Detect which cell encompasses the target text, then output its [X, Y] center coordinate. 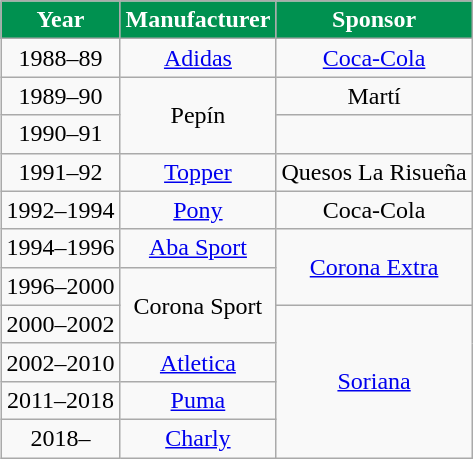
2002–2010 [60, 362]
Topper [198, 172]
Atletica [198, 362]
Corona Extra [374, 267]
Year [60, 20]
1989–90 [60, 96]
Manufacturer [198, 20]
1994–1996 [60, 248]
Martí [374, 96]
Sponsor [374, 20]
Aba Sport [198, 248]
1996–2000 [60, 286]
1991–92 [60, 172]
Adidas [198, 58]
1992–1994 [60, 210]
2011–2018 [60, 400]
Puma [198, 400]
Soriana [374, 381]
Corona Sport [198, 305]
Pepín [198, 115]
1988–89 [60, 58]
Pony [198, 210]
2018– [60, 438]
2000–2002 [60, 324]
Quesos La Risueña [374, 172]
Charly [198, 438]
1990–91 [60, 134]
